Identify which cell holds the provided text, then report its (X, Y) central coordinate. 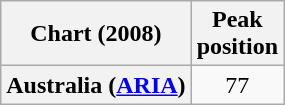
Chart (2008) (96, 34)
77 (237, 85)
Peakposition (237, 34)
Australia (ARIA) (96, 85)
